Locate the cell with the specified text and output its (X, Y) center coordinate. 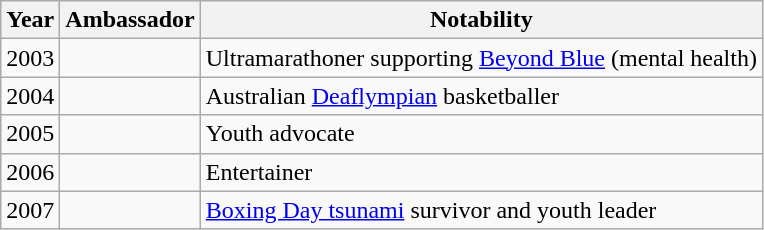
2003 (30, 58)
2005 (30, 134)
Notability (481, 20)
Ultramarathoner supporting Beyond Blue (mental health) (481, 58)
Year (30, 20)
Boxing Day tsunami survivor and youth leader (481, 210)
Youth advocate (481, 134)
Entertainer (481, 172)
Ambassador (130, 20)
2006 (30, 172)
2004 (30, 96)
2007 (30, 210)
Australian Deaflympian basketballer (481, 96)
